Return the [X, Y] coordinate for the center point of the cell that contains the specified text.  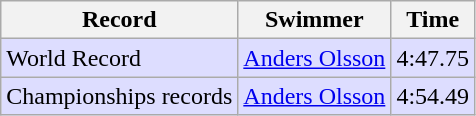
4:54.49 [433, 96]
Championships records [120, 96]
4:47.75 [433, 58]
Record [120, 20]
World Record [120, 58]
Time [433, 20]
Swimmer [314, 20]
